Return the (X, Y) coordinate for the center point of the cell that contains the specified text.  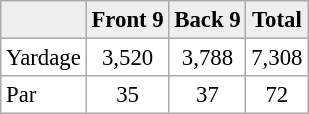
35 (128, 95)
7,308 (277, 57)
37 (208, 95)
Total (277, 20)
3,520 (128, 57)
Back 9 (208, 20)
Yardage (44, 57)
Par (44, 95)
3,788 (208, 57)
72 (277, 95)
Front 9 (128, 20)
